Provide the (X, Y) coordinate of the cell's center where the given text is located.  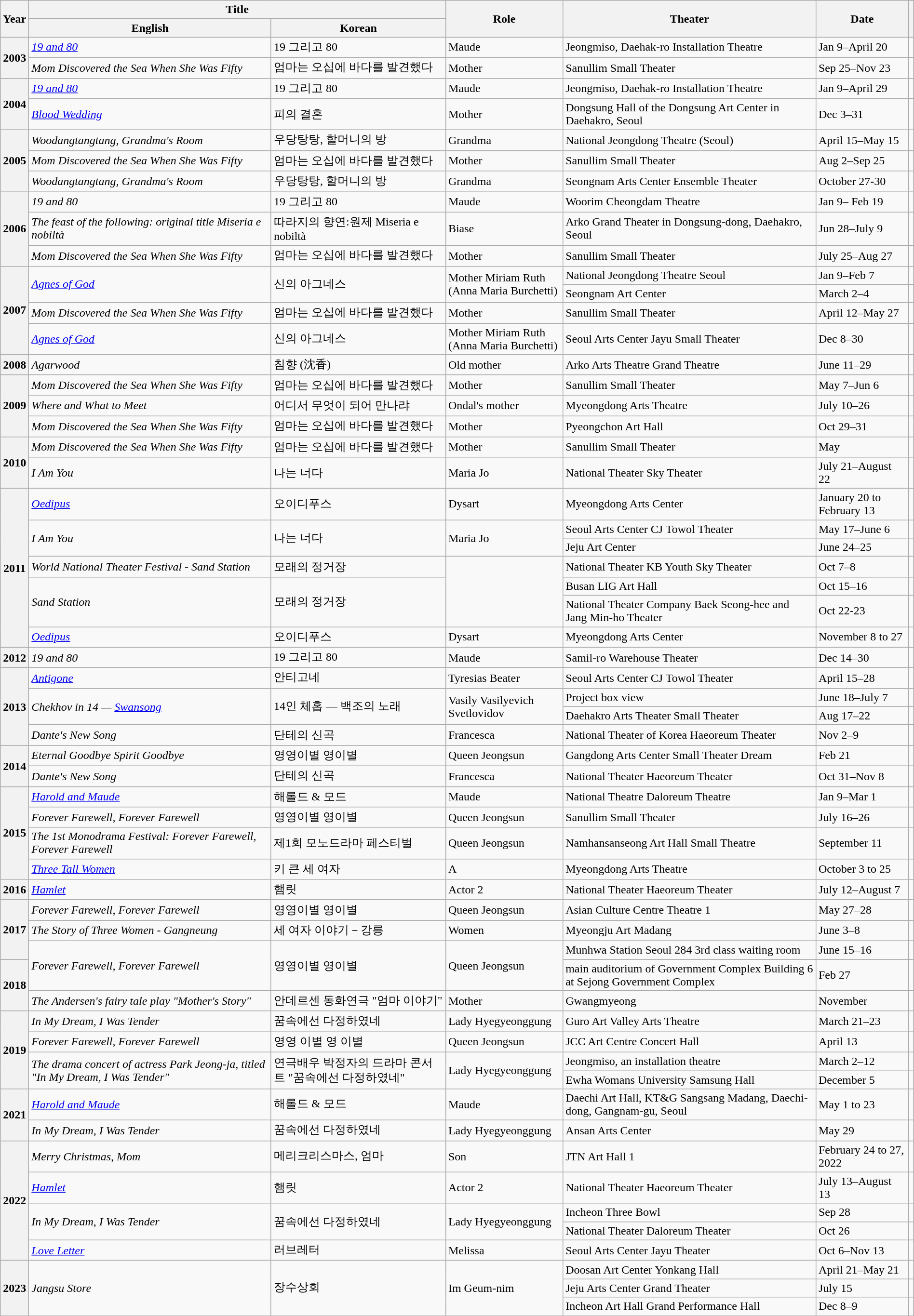
April 15–28 (862, 678)
June 3–8 (862, 931)
Daehakro Arts Theater Small Theater (689, 716)
연극배우 박정자의 드라마 콘서트 "꿈속에선 다정하였네" (358, 1070)
April 13 (862, 1042)
Dec 8–9 (862, 1306)
National Theater KB Youth Sky Theater (689, 567)
November (862, 1001)
Three Tall Women (150, 869)
Theater (689, 19)
July 10–26 (862, 406)
September 11 (862, 843)
2017 (14, 929)
Jan 9– Feb 19 (862, 201)
main auditorium of Government Complex Building 6 at Sejong Government Complex (689, 974)
Incheon Art Hall Grand Performance Hall (689, 1306)
Jun 28–July 9 (862, 229)
2022 (14, 1201)
Jeju Arts Center Grand Theater (689, 1288)
Women (504, 931)
Busan LIG Art Hall (689, 586)
Sep 25–Nov 23 (862, 67)
January 20 to February 13 (862, 504)
July 13–August 13 (862, 1187)
Dec 8–30 (862, 339)
April 12–May 27 (862, 313)
National Theater Daloreum Theater (689, 1231)
The 1st Monodrama Festival: Forever Farewell, Forever Farewell (150, 843)
Woorim Cheongdam Theatre (689, 201)
Aug 2–Sep 25 (862, 161)
Munhwa Station Seoul 284 3rd class waiting room (689, 950)
Project box view (689, 697)
영영 이별 영 이별 (358, 1042)
May 27–28 (862, 910)
침향 (沈香) (358, 365)
English (150, 28)
Oct 22-23 (862, 611)
Oct 31–Nov 8 (862, 776)
장수상회 (358, 1288)
Vasily Vasilyevich Svetlovidov (504, 706)
2016 (14, 890)
JTN Art Hall 1 (689, 1156)
The feast of the following: original title Miseria e nobiltà (150, 229)
Jeju Art Center (689, 547)
Jan 9–April 29 (862, 89)
Namhansanseong Art Hall Small Theatre (689, 843)
Oct 26 (862, 1231)
Seongnam Arts Center Ensemble Theater (689, 181)
National Theater of Korea Haeoreum Theater (689, 735)
Seongnam Art Center (689, 293)
따라지의 향연:원제 Miseria e nobiltà (358, 229)
Im Geum-nim (504, 1288)
Tyresias Beater (504, 678)
Blood Wedding (150, 115)
Melissa (504, 1250)
National Jeongdong Theatre (Seoul) (689, 141)
Date (862, 19)
Aug 17–22 (862, 716)
Oct 15–16 (862, 586)
May 1 to 23 (862, 1104)
Feb 21 (862, 756)
2005 (14, 161)
The Andersen's fairy tale play "Mother's Story" (150, 1001)
November 8 to 27 (862, 637)
March 21–23 (862, 1022)
Jangsu Store (150, 1288)
Where and What to Meet (150, 406)
안데르센 동화연극 "엄마 이야기" (358, 1001)
피의 결혼 (358, 115)
October 27-30 (862, 181)
Guro Art Valley Arts Theatre (689, 1022)
2015 (14, 833)
Seoul Arts Center Jayu Small Theater (689, 339)
어디서 무엇이 되어 만나랴 (358, 406)
July 15 (862, 1288)
National Jeongdong Theatre Seoul (689, 275)
러브레터 (358, 1250)
June 11–29 (862, 365)
2018 (14, 985)
Pyeongchon Art Hall (689, 426)
Son (504, 1156)
May 17–June 6 (862, 529)
Jeongmiso, an installation theatre (689, 1061)
Jan 9–April 20 (862, 47)
April 15–May 15 (862, 141)
A (504, 869)
Jan 9–Feb 7 (862, 275)
Love Letter (150, 1250)
2014 (14, 766)
May 29 (862, 1130)
Ondal's mother (504, 406)
2006 (14, 228)
Merry Christmas, Mom (150, 1156)
Gwangmyeong (689, 1001)
October 3 to 25 (862, 869)
Chekhov in 14 — Swansong (150, 706)
Seoul Arts Center Jayu Theater (689, 1250)
National Theater Sky Theater (689, 473)
July 16–26 (862, 817)
Myeongju Art Madang (689, 931)
Antigone (150, 678)
Biase (504, 229)
2009 (14, 406)
2019 (14, 1050)
안티고네 (358, 678)
2008 (14, 365)
Feb 27 (862, 974)
July 12–August 7 (862, 890)
December 5 (862, 1079)
Ansan Arts Center (689, 1130)
June 18–July 7 (862, 697)
May (862, 447)
세 여자 이야기－강릉 (358, 931)
May 7–Jun 6 (862, 385)
June 15–16 (862, 950)
Oct 7–8 (862, 567)
June 24–25 (862, 547)
Gangdong Arts Center Small Theater Dream (689, 756)
Incheon Three Bowl (689, 1212)
July 21–August 22 (862, 473)
2011 (14, 568)
Korean (358, 28)
April 21–May 21 (862, 1270)
키 큰 세 여자 (358, 869)
Samil-ro Warehouse Theater (689, 657)
메리크리스마스, 엄마 (358, 1156)
World National Theater Festival - Sand Station (150, 567)
Ewha Womans University Samsung Hall (689, 1079)
The Story of Three Women - Gangneung (150, 931)
Oct 29–31 (862, 426)
National Theatre Daloreum Theatre (689, 797)
제1회 모노드라마 페스티벌 (358, 843)
Sand Station (150, 601)
Nov 2–9 (862, 735)
Title (237, 10)
Agarwood (150, 365)
July 25–Aug 27 (862, 255)
Dec 14–30 (862, 657)
2004 (14, 104)
The drama concert of actress Park Jeong-ja, titled "In My Dream, I Was Tender" (150, 1070)
National Theater Company Baek Seong-hee and Jang Min-ho Theater (689, 611)
14인 체홉 — 백조의 노래 (358, 706)
Oct 6–Nov 13 (862, 1250)
2023 (14, 1288)
March 2–4 (862, 293)
2007 (14, 310)
Asian Culture Centre Theatre 1 (689, 910)
Year (14, 19)
Daechi Art Hall, KT&G Sangsang Madang, Daechi-dong, Gangnam-gu, Seoul (689, 1104)
2013 (14, 706)
Eternal Goodbye Spirit Goodbye (150, 756)
Dec 3–31 (862, 115)
2003 (14, 58)
Dongsung Hall of the Dongsung Art Center in Daehakro, Seoul (689, 115)
2010 (14, 463)
2021 (14, 1115)
Old mother (504, 365)
JCC Art Centre Concert Hall (689, 1042)
Jan 9–Mar 1 (862, 797)
Role (504, 19)
February 24 to 27, 2022 (862, 1156)
Doosan Art Center Yonkang Hall (689, 1270)
Arko Arts Theatre Grand Theatre (689, 365)
Sep 28 (862, 1212)
2012 (14, 657)
Arko Grand Theater in Dongsung-dong, Daehakro, Seoul (689, 229)
March 2–12 (862, 1061)
